From the cell containing the given text, extract its center point as [x, y] coordinate. 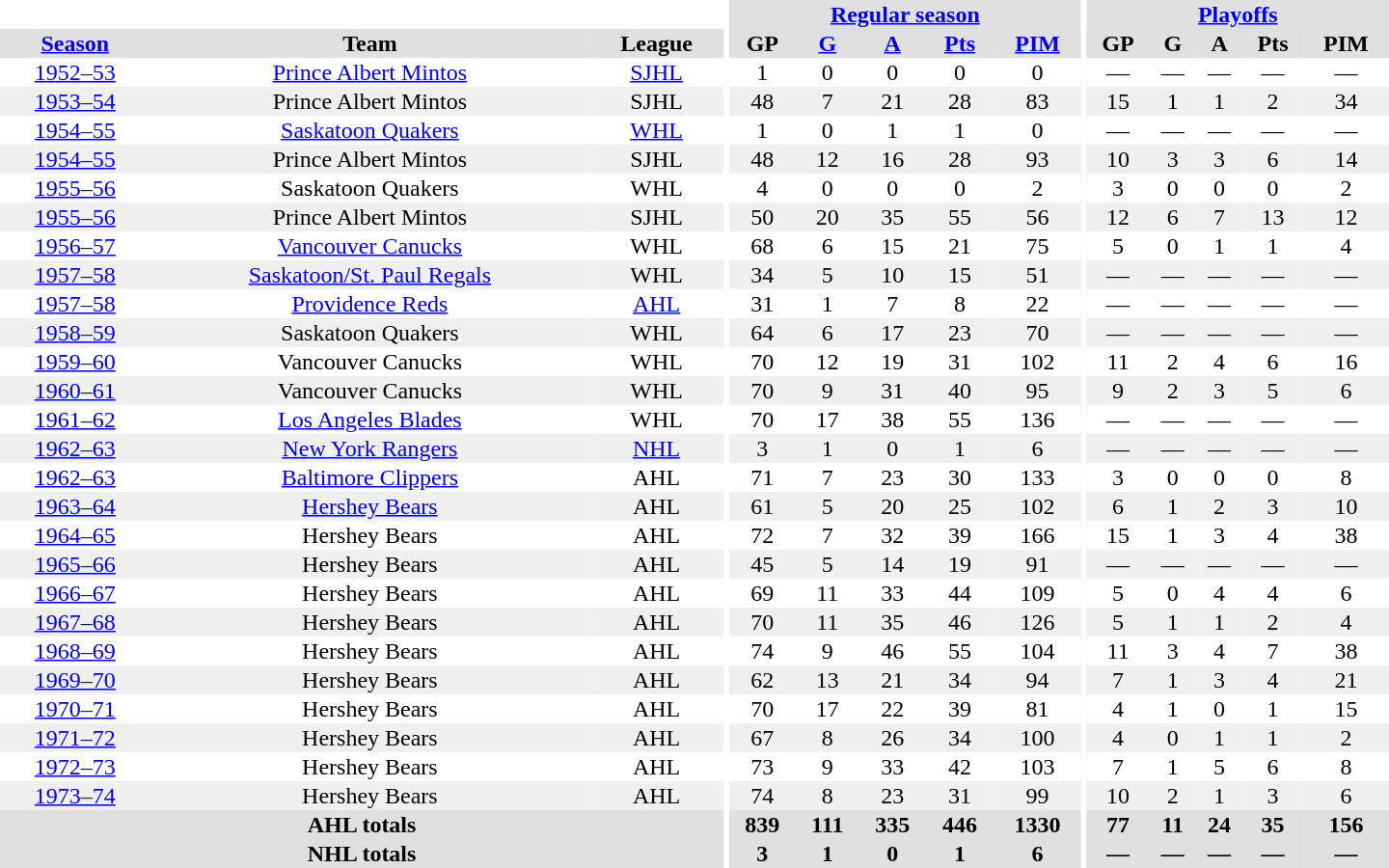
68 [762, 246]
Los Angeles Blades [370, 420]
77 [1119, 825]
New York Rangers [370, 448]
1971–72 [75, 738]
156 [1347, 825]
Team [370, 43]
1953–54 [75, 101]
45 [762, 564]
Playoffs [1239, 14]
1961–62 [75, 420]
1966–67 [75, 593]
Season [75, 43]
56 [1038, 217]
839 [762, 825]
126 [1038, 622]
1958–59 [75, 333]
Saskatoon/St. Paul Regals [370, 275]
133 [1038, 477]
75 [1038, 246]
NHL [656, 448]
1965–66 [75, 564]
67 [762, 738]
1967–68 [75, 622]
1968–69 [75, 651]
69 [762, 593]
AHL totals [362, 825]
1964–65 [75, 535]
Providence Reds [370, 304]
103 [1038, 767]
Regular season [905, 14]
League [656, 43]
1970–71 [75, 709]
94 [1038, 680]
95 [1038, 391]
26 [892, 738]
61 [762, 506]
166 [1038, 535]
81 [1038, 709]
109 [1038, 593]
1960–61 [75, 391]
1956–57 [75, 246]
1959–60 [75, 362]
1952–53 [75, 72]
25 [960, 506]
111 [828, 825]
64 [762, 333]
104 [1038, 651]
51 [1038, 275]
30 [960, 477]
42 [960, 767]
91 [1038, 564]
1330 [1038, 825]
1972–73 [75, 767]
32 [892, 535]
1973–74 [75, 796]
44 [960, 593]
100 [1038, 738]
1969–70 [75, 680]
73 [762, 767]
Baltimore Clippers [370, 477]
72 [762, 535]
NHL totals [362, 854]
62 [762, 680]
50 [762, 217]
40 [960, 391]
335 [892, 825]
136 [1038, 420]
24 [1219, 825]
93 [1038, 159]
71 [762, 477]
99 [1038, 796]
83 [1038, 101]
446 [960, 825]
1963–64 [75, 506]
